Extract the (X, Y) coordinate from the center of the cell holding the provided text.  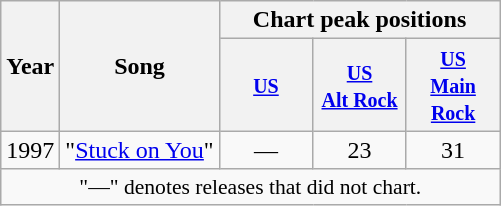
1997 (30, 150)
31 (453, 150)
— (266, 150)
23 (360, 150)
"Stuck on You" (140, 150)
Song (140, 66)
US (266, 85)
USAlt Rock (360, 85)
Year (30, 66)
USMain Rock (453, 85)
Chart peak positions (360, 20)
"—" denotes releases that did not chart. (250, 187)
